Locate the cell with the specified text and output its [X, Y] center coordinate. 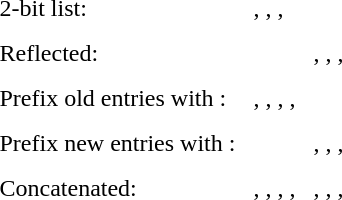
, , , , [274, 98]
